For the text-containing cell, return its midpoint in (x, y) coordinate format. 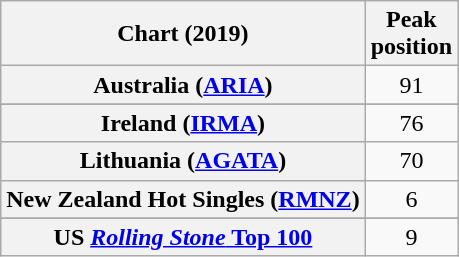
6 (411, 199)
Lithuania (AGATA) (183, 161)
91 (411, 85)
Ireland (IRMA) (183, 123)
Australia (ARIA) (183, 85)
New Zealand Hot Singles (RMNZ) (183, 199)
Peakposition (411, 34)
70 (411, 161)
76 (411, 123)
Chart (2019) (183, 34)
US Rolling Stone Top 100 (183, 237)
9 (411, 237)
